Scan for the cell matching the given text and deliver its (X, Y) coordinate at center. 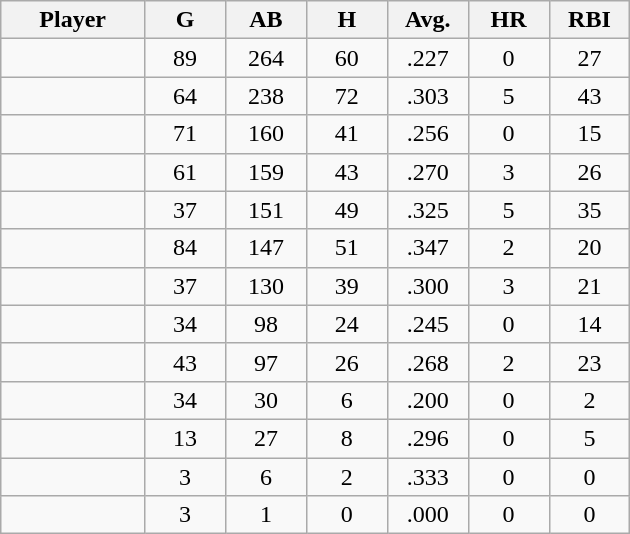
159 (266, 172)
21 (590, 286)
.296 (428, 438)
8 (346, 438)
AB (266, 20)
.268 (428, 362)
.300 (428, 286)
Avg. (428, 20)
98 (266, 324)
24 (346, 324)
147 (266, 248)
RBI (590, 20)
41 (346, 134)
.000 (428, 515)
49 (346, 210)
71 (186, 134)
20 (590, 248)
15 (590, 134)
97 (266, 362)
G (186, 20)
160 (266, 134)
238 (266, 96)
.227 (428, 58)
89 (186, 58)
64 (186, 96)
151 (266, 210)
H (346, 20)
.256 (428, 134)
.270 (428, 172)
84 (186, 248)
1 (266, 515)
51 (346, 248)
39 (346, 286)
23 (590, 362)
60 (346, 58)
Player (73, 20)
264 (266, 58)
14 (590, 324)
61 (186, 172)
.245 (428, 324)
30 (266, 400)
130 (266, 286)
.303 (428, 96)
.200 (428, 400)
35 (590, 210)
.333 (428, 477)
.347 (428, 248)
72 (346, 96)
.325 (428, 210)
HR (508, 20)
13 (186, 438)
